Search for the cell housing the specified text and yield its (x, y) center coordinate. 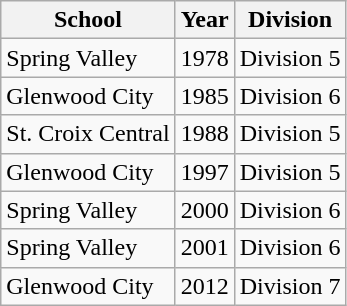
2000 (204, 210)
1997 (204, 172)
1985 (204, 96)
1978 (204, 58)
Year (204, 20)
2001 (204, 248)
2012 (204, 286)
Division 7 (290, 286)
St. Croix Central (88, 134)
School (88, 20)
1988 (204, 134)
Division (290, 20)
